Find where the given text appears and provide that cell's center as (x, y) coordinate. 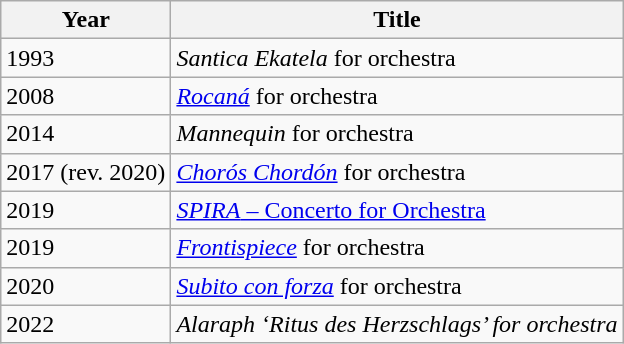
SPIRA – Concerto for Orchestra (397, 210)
Santica Ekatela for orchestra (397, 58)
2017 (rev. 2020) (86, 172)
Subito con forza for orchestra (397, 286)
Mannequin for orchestra (397, 134)
Frontispiece for orchestra (397, 248)
1993 (86, 58)
Rocaná for orchestra (397, 96)
Alaraph ‘Ritus des Herzschlags’ for orchestra (397, 324)
Title (397, 20)
2020 (86, 286)
2014 (86, 134)
2022 (86, 324)
Year (86, 20)
2008 (86, 96)
Chorós Chordón for orchestra (397, 172)
